Capture the cell that displays the provided text and extract its [X, Y] central coordinate. 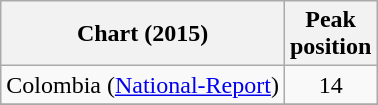
Chart (2015) [143, 34]
Peakposition [330, 34]
Colombia (National-Report) [143, 85]
14 [330, 85]
